For the text-containing cell, return its midpoint in [x, y] coordinate format. 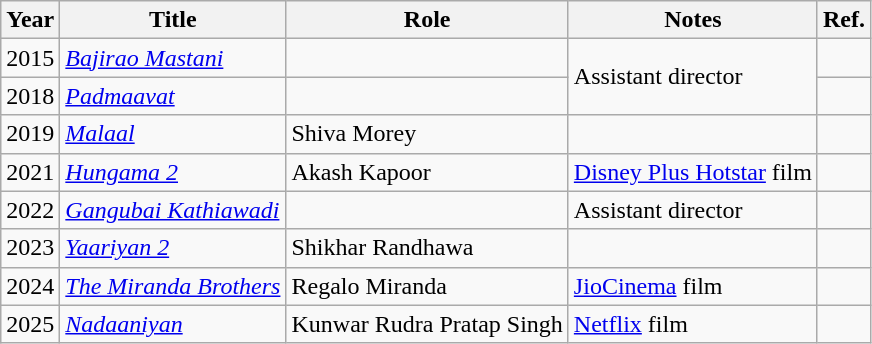
Notes [692, 20]
Shikhar Randhawa [427, 248]
Ref. [844, 20]
Padmaavat [173, 96]
Yaariyan 2 [173, 248]
Akash Kapoor [427, 172]
2018 [30, 96]
2019 [30, 134]
The Miranda Brothers [173, 286]
Shiva Morey [427, 134]
Netflix film [692, 324]
Role [427, 20]
2024 [30, 286]
Bajirao Mastani [173, 58]
2015 [30, 58]
Nadaaniyan [173, 324]
JioCinema film [692, 286]
Hungama 2 [173, 172]
2021 [30, 172]
2023 [30, 248]
Kunwar Rudra Pratap Singh [427, 324]
Year [30, 20]
Disney Plus Hotstar film [692, 172]
2022 [30, 210]
Title [173, 20]
Gangubai Kathiawadi [173, 210]
Regalo Miranda [427, 286]
2025 [30, 324]
Malaal [173, 134]
